Return [x, y] of the center of cell containing provided text 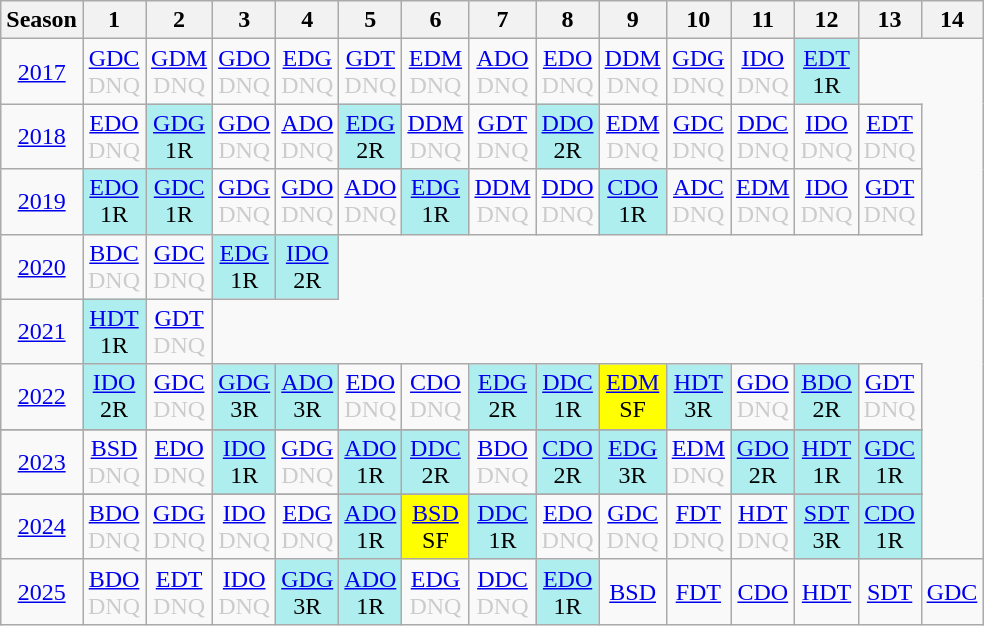
2 [180, 20]
CDO2R [568, 462]
2023 [42, 462]
FDTDNQ [698, 526]
GDMDNQ [180, 72]
EDT1R [826, 72]
DDODNQ [568, 202]
HDT [826, 592]
2019 [42, 202]
GDO2R [763, 462]
2018 [42, 136]
GDG1R [180, 136]
ADCDNQ [698, 202]
IDO1R [244, 462]
9 [632, 20]
FDT [698, 592]
SDT3R [826, 526]
HDTDNQ [763, 526]
SDT [890, 592]
GDC [952, 592]
HDT3R [698, 396]
12 [826, 20]
CDO [763, 592]
14 [952, 20]
BSDDNQ [114, 462]
5 [370, 20]
DDO2R [568, 136]
EDG3R [632, 462]
1 [114, 20]
Season [42, 20]
2020 [42, 266]
2021 [42, 332]
BDO2R [826, 396]
13 [890, 20]
2025 [42, 592]
2024 [42, 526]
2022 [42, 396]
BSDSF [436, 526]
10 [698, 20]
11 [763, 20]
BSD [632, 592]
6 [436, 20]
3 [244, 20]
CDODNQ [436, 396]
7 [502, 20]
2017 [42, 72]
BDCDNQ [114, 266]
EDMSF [632, 396]
4 [308, 20]
8 [568, 20]
DDC2R [436, 462]
ADO3R [308, 396]
